Output the (x, y) coordinate of the center of the cell containing the given text.  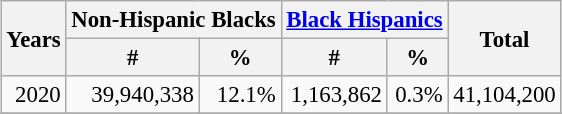
41,104,200 (504, 95)
Non-Hispanic Blacks (174, 20)
Black Hispanics (364, 20)
12.1% (240, 95)
0.3% (418, 95)
2020 (34, 95)
39,940,338 (132, 95)
1,163,862 (334, 95)
Total (504, 38)
Years (34, 38)
